Return [X, Y] of the center of cell containing provided text 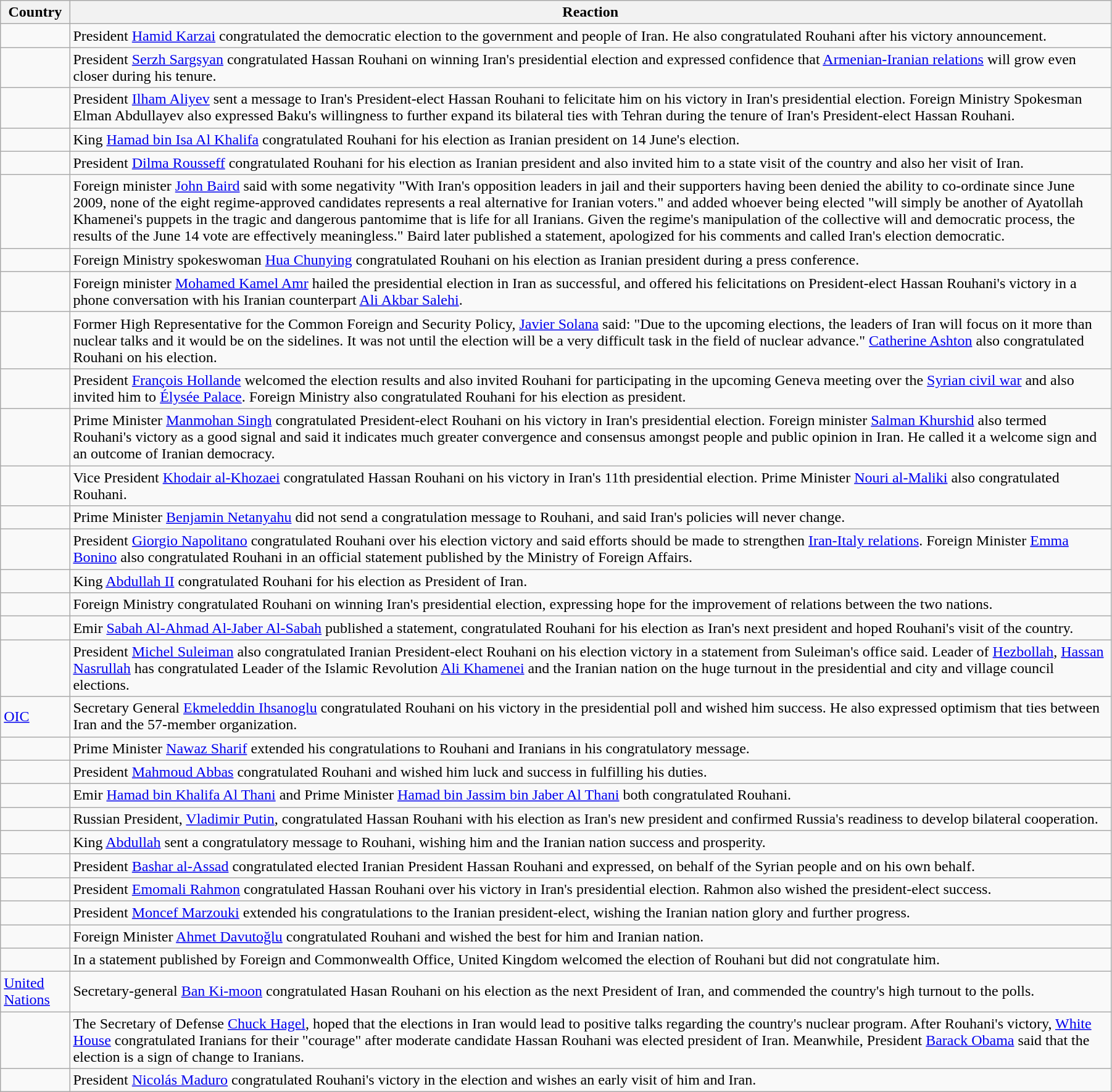
In a statement published by Foreign and Commonwealth Office, United Kingdom welcomed the election of Rouhani but did not congratulate him. [591, 960]
Prime Minister Nawaz Sharif extended his congratulations to Rouhani and Iranians in his congratulatory message. [591, 748]
King Abdullah sent a congratulatory message to Rouhani, wishing him and the Iranian nation success and prosperity. [591, 842]
President Moncef Marzouki extended his congratulations to the Iranian president-elect, wishing the Iranian nation glory and further progress. [591, 912]
OIC [35, 717]
President Nicolás Maduro congratulated Rouhani's victory in the election and wishes an early visit of him and Iran. [591, 1080]
President Bashar al-Assad congratulated elected Iranian President Hassan Rouhani and expressed, on behalf of the Syrian people and on his own behalf. [591, 866]
Foreign Minister Ahmet Davutoğlu congratulated Rouhani and wished the best for him and Iranian nation. [591, 936]
President Mahmoud Abbas congratulated Rouhani and wished him luck and success in fulfilling his duties. [591, 772]
United Nations [35, 992]
King Hamad bin Isa Al Khalifa congratulated Rouhani for his election as Iranian president on 14 June's election. [591, 139]
Emir Hamad bin Khalifa Al Thani and Prime Minister Hamad bin Jassim bin Jaber Al Thani both congratulated Rouhani. [591, 795]
Prime Minister Benjamin Netanyahu did not send a congratulation message to Rouhani, and said Iran's policies will never change. [591, 518]
Foreign Ministry spokeswoman Hua Chunying congratulated Rouhani on his election as Iranian president during a press conference. [591, 260]
Country [35, 12]
Reaction [591, 12]
King Abdullah II congratulated Rouhani for his election as President of Iran. [591, 581]
